Return the [X, Y] coordinate for the center point of the cell that contains the specified text.  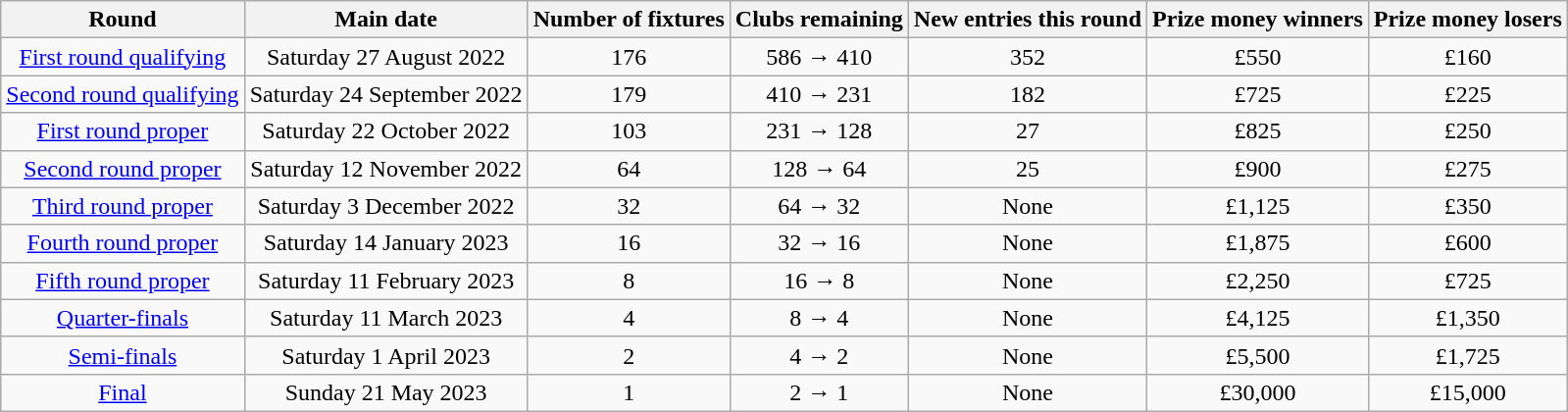
£550 [1258, 57]
Semi-finals [123, 355]
179 [629, 94]
Saturday 22 October 2022 [386, 131]
£900 [1258, 169]
16 → 8 [819, 281]
Saturday 12 November 2022 [386, 169]
27 [1028, 131]
Round [123, 20]
New entries this round [1028, 20]
£1,350 [1467, 318]
25 [1028, 169]
Sunday 21 May 2023 [386, 392]
£350 [1467, 206]
8 [629, 281]
410 → 231 [819, 94]
Saturday 3 December 2022 [386, 206]
£1,725 [1467, 355]
8 → 4 [819, 318]
32 [629, 206]
32 → 16 [819, 243]
Second round qualifying [123, 94]
£2,250 [1258, 281]
Saturday 24 September 2022 [386, 94]
352 [1028, 57]
2 [629, 355]
Number of fixtures [629, 20]
£4,125 [1258, 318]
Saturday 11 March 2023 [386, 318]
231 → 128 [819, 131]
First round qualifying [123, 57]
103 [629, 131]
Saturday 11 February 2023 [386, 281]
586 → 410 [819, 57]
Prize money winners [1258, 20]
£15,000 [1467, 392]
2 → 1 [819, 392]
Fourth round proper [123, 243]
£275 [1467, 169]
First round proper [123, 131]
64 [629, 169]
Fifth round proper [123, 281]
£225 [1467, 94]
Main date [386, 20]
128 → 64 [819, 169]
£1,125 [1258, 206]
Saturday 14 January 2023 [386, 243]
4 [629, 318]
£600 [1467, 243]
£30,000 [1258, 392]
64 → 32 [819, 206]
£825 [1258, 131]
Second round proper [123, 169]
1 [629, 392]
Final [123, 392]
Prize money losers [1467, 20]
182 [1028, 94]
Saturday 27 August 2022 [386, 57]
Clubs remaining [819, 20]
Saturday 1 April 2023 [386, 355]
16 [629, 243]
£160 [1467, 57]
Third round proper [123, 206]
Quarter-finals [123, 318]
£5,500 [1258, 355]
£250 [1467, 131]
4 → 2 [819, 355]
£1,875 [1258, 243]
176 [629, 57]
